Capture the cell that displays the provided text and extract its [X, Y] central coordinate. 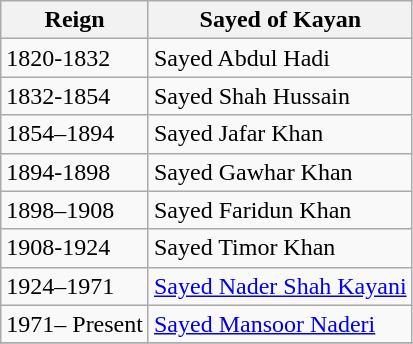
Sayed Gawhar Khan [280, 172]
1924–1971 [75, 286]
Reign [75, 20]
Sayed Nader Shah Kayani [280, 286]
1898–1908 [75, 210]
Sayed Abdul Hadi [280, 58]
Sayed Shah Hussain [280, 96]
Sayed of Kayan [280, 20]
1820-1832 [75, 58]
1854–1894 [75, 134]
1894-1898 [75, 172]
Sayed Timor Khan [280, 248]
Sayed Faridun Khan [280, 210]
1908-1924 [75, 248]
Sayed Mansoor Naderi [280, 324]
Sayed Jafar Khan [280, 134]
1971– Present [75, 324]
1832-1854 [75, 96]
